Determine the (X, Y) coordinate at the center of the cell enclosing the given text.  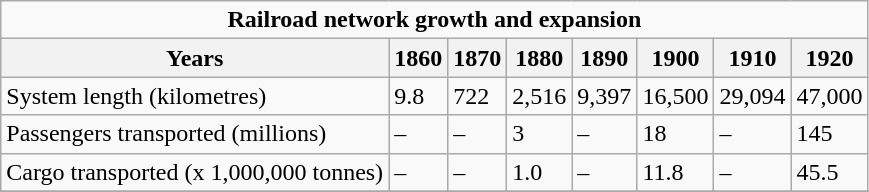
Cargo transported (x 1,000,000 tonnes) (195, 172)
3 (540, 134)
1.0 (540, 172)
1900 (676, 58)
9,397 (604, 96)
1910 (752, 58)
1880 (540, 58)
29,094 (752, 96)
System length (kilometres) (195, 96)
722 (478, 96)
1920 (830, 58)
Passengers transported (millions) (195, 134)
1890 (604, 58)
1870 (478, 58)
Years (195, 58)
Railroad network growth and expansion (434, 20)
18 (676, 134)
16,500 (676, 96)
2,516 (540, 96)
47,000 (830, 96)
11.8 (676, 172)
145 (830, 134)
1860 (418, 58)
45.5 (830, 172)
9.8 (418, 96)
